Find where the given text appears and provide that cell's center as [x, y] coordinate. 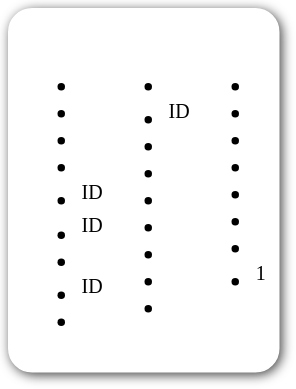
IDIDID [62, 190]
ID [149, 190]
1 [230, 190]
